Identify which cell holds the provided text, then report its [X, Y] central coordinate. 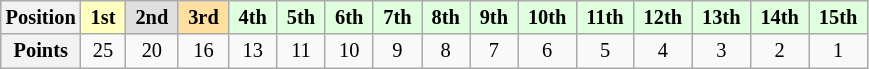
13 [253, 51]
6 [547, 51]
14th [779, 17]
11th [604, 17]
11 [301, 51]
12th [663, 17]
15th [838, 17]
25 [104, 51]
4th [253, 17]
10 [349, 51]
13th [721, 17]
8 [446, 51]
8th [446, 17]
10th [547, 17]
9 [397, 51]
1st [104, 17]
5 [604, 51]
2nd [152, 17]
3rd [203, 17]
5th [301, 17]
Position [41, 17]
2 [779, 51]
7th [397, 17]
7 [494, 51]
4 [663, 51]
6th [349, 17]
20 [152, 51]
3 [721, 51]
Points [41, 51]
1 [838, 51]
16 [203, 51]
9th [494, 17]
